Provide the [x, y] coordinate of the cell's center where the given text is located.  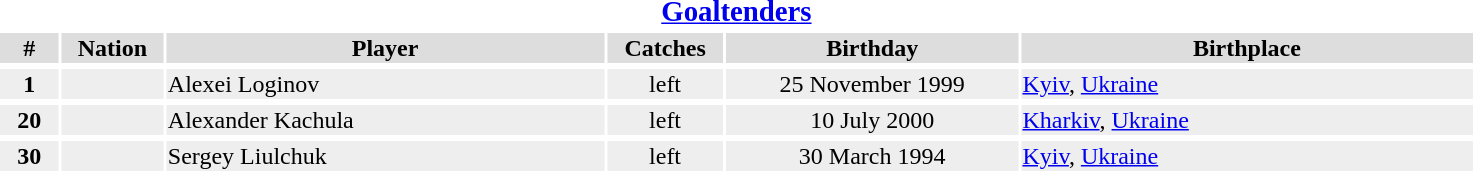
Birthday [872, 48]
20 [29, 120]
Kharkiv, Ukraine [1247, 120]
30 [29, 156]
Player [384, 48]
Sergey Liulchuk [384, 156]
1 [29, 84]
Nation [112, 48]
Catches [666, 48]
10 July 2000 [872, 120]
# [29, 48]
Birthplace [1247, 48]
Alexander Kachula [384, 120]
25 November 1999 [872, 84]
Alexei Loginov [384, 84]
30 March 1994 [872, 156]
